For the text-containing cell, return its midpoint in (x, y) coordinate format. 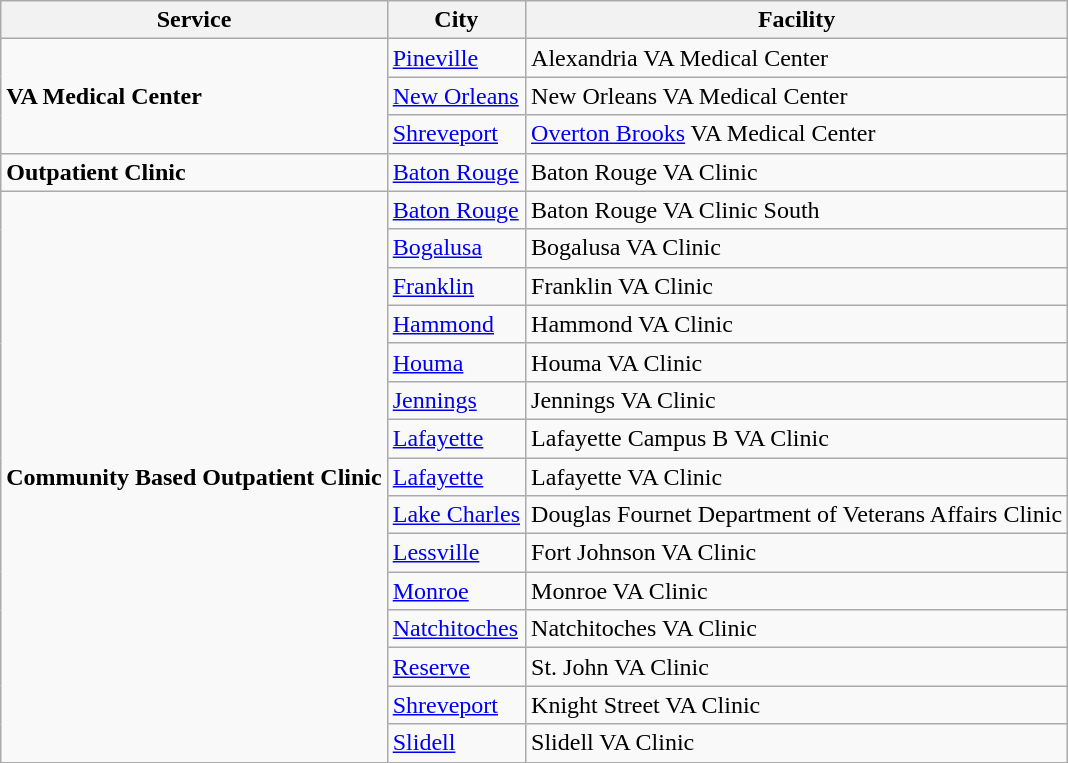
Franklin (456, 286)
Houma (456, 362)
Jennings VA Clinic (797, 400)
Service (194, 20)
Overton Brooks VA Medical Center (797, 134)
Hammond VA Clinic (797, 324)
Fort Johnson VA Clinic (797, 553)
Baton Rouge VA Clinic South (797, 210)
Monroe VA Clinic (797, 591)
Lafayette VA Clinic (797, 477)
Hammond (456, 324)
Monroe (456, 591)
Slidell (456, 743)
Pineville (456, 58)
Jennings (456, 400)
Reserve (456, 667)
New Orleans VA Medical Center (797, 96)
Lessville (456, 553)
Community Based Outpatient Clinic (194, 476)
City (456, 20)
Outpatient Clinic (194, 172)
Houma VA Clinic (797, 362)
Alexandria VA Medical Center (797, 58)
Slidell VA Clinic (797, 743)
Bogalusa (456, 248)
Knight Street VA Clinic (797, 705)
Natchitoches (456, 629)
Natchitoches VA Clinic (797, 629)
Douglas Fournet Department of Veterans Affairs Clinic (797, 515)
Lake Charles (456, 515)
St. John VA Clinic (797, 667)
Baton Rouge VA Clinic (797, 172)
Lafayette Campus B VA Clinic (797, 438)
New Orleans (456, 96)
VA Medical Center (194, 96)
Franklin VA Clinic (797, 286)
Bogalusa VA Clinic (797, 248)
Facility (797, 20)
